For the text-containing cell, return its midpoint in [X, Y] coordinate format. 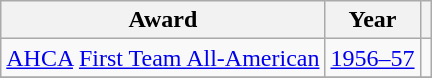
AHCA First Team All-American [163, 58]
Year [372, 20]
Award [163, 20]
1956–57 [372, 58]
